Capture the cell that displays the provided text and extract its (x, y) central coordinate. 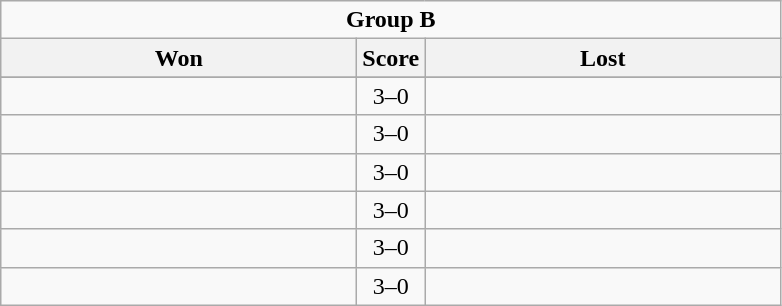
Won (179, 58)
Lost (603, 58)
Score (391, 58)
Group B (391, 20)
